Scan for the cell matching the given text and deliver its (X, Y) coordinate at center. 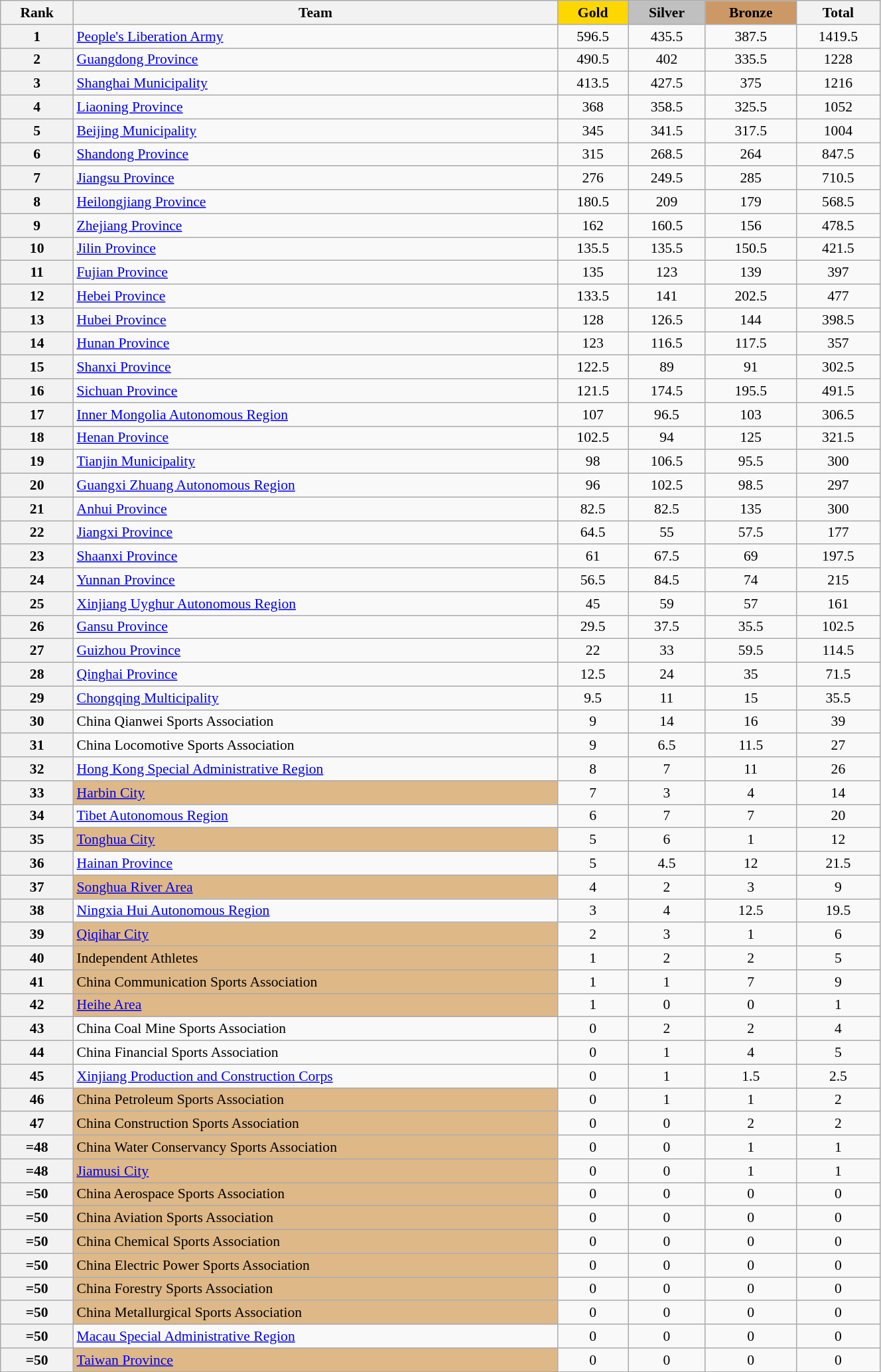
Hunan Province (316, 344)
Rank (37, 13)
Tonghua City (316, 840)
13 (37, 320)
Gansu Province (316, 627)
249.5 (667, 178)
10 (37, 249)
40 (37, 958)
47 (37, 1124)
China Locomotive Sports Association (316, 746)
276 (592, 178)
11.5 (751, 746)
Macau Special Administrative Region (316, 1336)
121.5 (592, 391)
China Communication Sports Association (316, 982)
335.5 (751, 60)
345 (592, 131)
Sichuan Province (316, 391)
China Aviation Sports Association (316, 1218)
Henan Province (316, 438)
106.5 (667, 462)
98.5 (751, 486)
69 (751, 557)
156 (751, 226)
25 (37, 604)
43 (37, 1029)
37 (37, 887)
387.5 (751, 36)
59 (667, 604)
Xinjiang Uyghur Autonomous Region (316, 604)
117.5 (751, 344)
21 (37, 509)
42 (37, 1005)
China Forestry Sports Association (316, 1289)
94 (667, 438)
China Coal Mine Sports Association (316, 1029)
95.5 (751, 462)
Hebei Province (316, 297)
Xinjiang Production and Construction Corps (316, 1076)
China Water Conservancy Sports Association (316, 1147)
China Aerospace Sports Association (316, 1194)
435.5 (667, 36)
122.5 (592, 368)
Jiangxi Province (316, 533)
341.5 (667, 131)
141 (667, 297)
China Petroleum Sports Association (316, 1100)
Hubei Province (316, 320)
306.5 (838, 415)
160.5 (667, 226)
28 (37, 675)
Total (838, 13)
107 (592, 415)
128 (592, 320)
215 (838, 580)
847.5 (838, 155)
321.5 (838, 438)
Taiwan Province (316, 1360)
174.5 (667, 391)
317.5 (751, 131)
1216 (838, 84)
41 (37, 982)
32 (37, 769)
29.5 (592, 627)
Hong Kong Special Administrative Region (316, 769)
180.5 (592, 202)
96.5 (667, 415)
4.5 (667, 864)
Songhua River Area (316, 887)
375 (751, 84)
209 (667, 202)
China Metallurgical Sports Association (316, 1313)
Heihe Area (316, 1005)
Jilin Province (316, 249)
31 (37, 746)
162 (592, 226)
139 (751, 273)
297 (838, 486)
37.5 (667, 627)
China Electric Power Sports Association (316, 1265)
Yunnan Province (316, 580)
268.5 (667, 155)
Shandong Province (316, 155)
Liaoning Province (316, 107)
1419.5 (838, 36)
Guangdong Province (316, 60)
264 (751, 155)
398.5 (838, 320)
358.5 (667, 107)
Qinghai Province (316, 675)
Hainan Province (316, 864)
1.5 (751, 1076)
2.5 (838, 1076)
84.5 (667, 580)
9.5 (592, 698)
490.5 (592, 60)
Gold (592, 13)
57 (751, 604)
23 (37, 557)
China Construction Sports Association (316, 1124)
179 (751, 202)
Zhejiang Province (316, 226)
44 (37, 1053)
17 (37, 415)
Bronze (751, 13)
71.5 (838, 675)
491.5 (838, 391)
30 (37, 722)
Fujian Province (316, 273)
285 (751, 178)
126.5 (667, 320)
596.5 (592, 36)
114.5 (838, 651)
34 (37, 816)
116.5 (667, 344)
568.5 (838, 202)
477 (838, 297)
China Chemical Sports Association (316, 1242)
36 (37, 864)
144 (751, 320)
59.5 (751, 651)
Tibet Autonomous Region (316, 816)
46 (37, 1100)
202.5 (751, 297)
413.5 (592, 84)
177 (838, 533)
Inner Mongolia Autonomous Region (316, 415)
150.5 (751, 249)
Shaanxi Province (316, 557)
Ningxia Hui Autonomous Region (316, 911)
18 (37, 438)
Guizhou Province (316, 651)
38 (37, 911)
Chongqing Multicipality (316, 698)
6.5 (667, 746)
55 (667, 533)
21.5 (838, 864)
64.5 (592, 533)
56.5 (592, 580)
103 (751, 415)
China Financial Sports Association (316, 1053)
Beijing Municipality (316, 131)
People's Liberation Army (316, 36)
Jiamusi City (316, 1171)
Anhui Province (316, 509)
427.5 (667, 84)
315 (592, 155)
19.5 (838, 911)
Harbin City (316, 793)
19 (37, 462)
197.5 (838, 557)
61 (592, 557)
Guangxi Zhuang Autonomous Region (316, 486)
397 (838, 273)
195.5 (751, 391)
Team (316, 13)
Silver (667, 13)
67.5 (667, 557)
Shanxi Province (316, 368)
125 (751, 438)
Shanghai Municipality (316, 84)
96 (592, 486)
1228 (838, 60)
325.5 (751, 107)
421.5 (838, 249)
402 (667, 60)
89 (667, 368)
302.5 (838, 368)
478.5 (838, 226)
Jiangsu Province (316, 178)
133.5 (592, 297)
1052 (838, 107)
74 (751, 580)
Heilongjiang Province (316, 202)
Qiqihar City (316, 935)
57.5 (751, 533)
91 (751, 368)
98 (592, 462)
368 (592, 107)
Independent Athletes (316, 958)
357 (838, 344)
1004 (838, 131)
China Qianwei Sports Association (316, 722)
710.5 (838, 178)
Tianjin Municipality (316, 462)
29 (37, 698)
161 (838, 604)
